For the text-containing cell, return its midpoint in [X, Y] coordinate format. 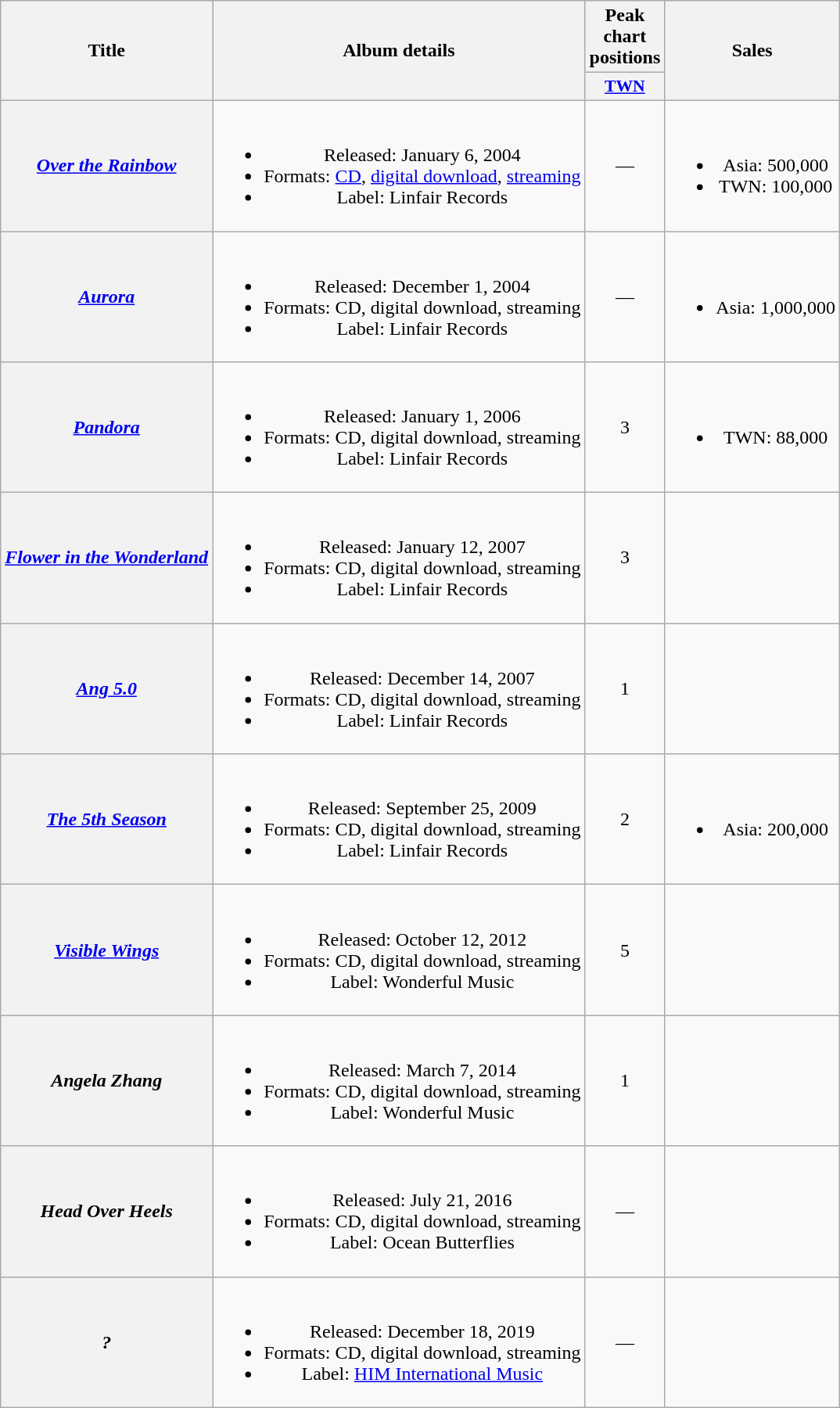
Asia: 500,000TWN: 100,000 [752, 166]
Visible Wings [106, 950]
Released: September 25, 2009Formats: CD, digital download, streamingLabel: Linfair Records [399, 820]
Asia: 200,000 [752, 820]
Released: March 7, 2014Formats: CD, digital download, streamingLabel: Wonderful Music [399, 1081]
Head Over Heels [106, 1211]
2 [625, 820]
5 [625, 950]
Released: January 1, 2006Formats: CD, digital download, streamingLabel: Linfair Records [399, 427]
? [106, 1342]
TWN [625, 87]
Released: January 12, 2007Formats: CD, digital download, streamingLabel: Linfair Records [399, 559]
Released: January 6, 2004Formats: CD, digital download, streamingLabel: Linfair Records [399, 166]
Released: July 21, 2016Formats: CD, digital download, streamingLabel: Ocean Butterflies [399, 1211]
Released: December 18, 2019Formats: CD, digital download, streamingLabel: HIM International Music [399, 1342]
Sales [752, 51]
Flower in the Wonderland [106, 559]
Over the Rainbow [106, 166]
TWN: 88,000 [752, 427]
Released: October 12, 2012Formats: CD, digital download, streamingLabel: Wonderful Music [399, 950]
Released: December 1, 2004Formats: CD, digital download, streamingLabel: Linfair Records [399, 297]
Title [106, 51]
The 5th Season [106, 820]
Aurora [106, 297]
Ang 5.0 [106, 688]
Angela Zhang [106, 1081]
Released: December 14, 2007Formats: CD, digital download, streamingLabel: Linfair Records [399, 688]
Pandora [106, 427]
Asia: 1,000,000 [752, 297]
Peak chart positions [625, 37]
Album details [399, 51]
